Find where the given text appears and provide that cell's center as (x, y) coordinate. 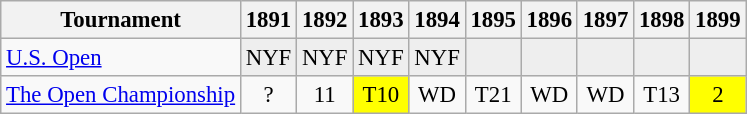
1896 (549, 20)
? (268, 95)
2 (718, 95)
11 (325, 95)
1891 (268, 20)
Tournament (121, 20)
1897 (605, 20)
1893 (381, 20)
1898 (662, 20)
T13 (662, 95)
T10 (381, 95)
1894 (437, 20)
U.S. Open (121, 58)
1895 (493, 20)
T21 (493, 95)
The Open Championship (121, 95)
1899 (718, 20)
1892 (325, 20)
